Find where the given text appears and provide that cell's center as [X, Y] coordinate. 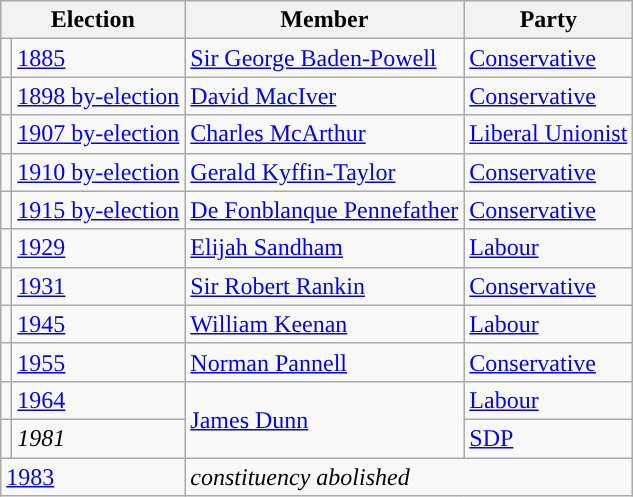
Norman Pannell [324, 362]
1885 [98, 58]
SDP [548, 438]
1964 [98, 400]
Party [548, 20]
Gerald Kyffin-Taylor [324, 172]
constituency abolished [409, 477]
Elijah Sandham [324, 248]
De Fonblanque Pennefather [324, 210]
1981 [98, 438]
1907 by-election [98, 134]
James Dunn [324, 419]
1945 [98, 324]
David MacIver [324, 96]
1915 by-election [98, 210]
1955 [98, 362]
Sir George Baden-Powell [324, 58]
1910 by-election [98, 172]
Charles McArthur [324, 134]
William Keenan [324, 324]
1983 [93, 477]
Sir Robert Rankin [324, 286]
1931 [98, 286]
1929 [98, 248]
Election [93, 20]
Liberal Unionist [548, 134]
Member [324, 20]
1898 by-election [98, 96]
